Determine the [x, y] coordinate at the center of the cell enclosing the given text.  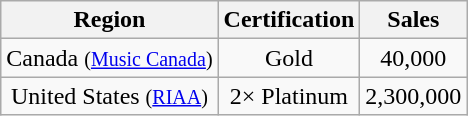
Gold [289, 58]
2,300,000 [414, 96]
Certification [289, 20]
Region [110, 20]
United States (RIAA) [110, 96]
40,000 [414, 58]
2× Platinum [289, 96]
Canada (Music Canada) [110, 58]
Sales [414, 20]
